Search for the cell housing the specified text and yield its [X, Y] center coordinate. 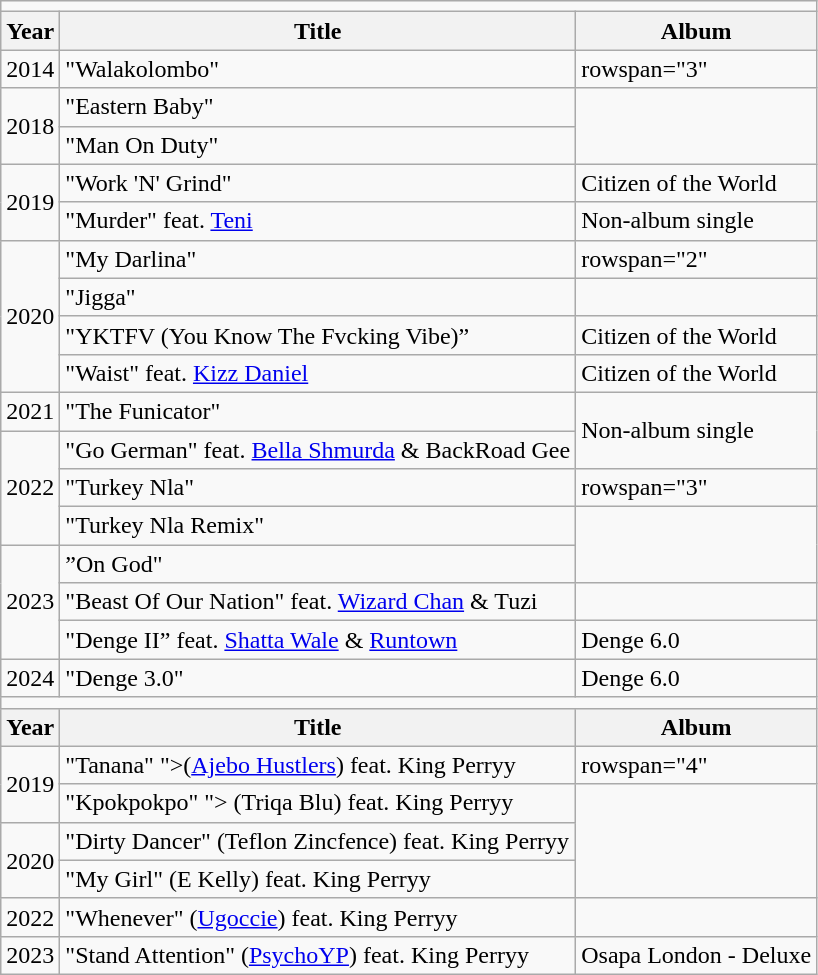
"Denge 3.0" [318, 678]
"Turkey Nla Remix" [318, 526]
"Dirty Dancer" (Teflon Zincfence) feat. King Perryy [318, 841]
"Kpokpokpo" "> (Triqa Blu) feat. King Perryy [318, 803]
2024 [30, 678]
"Whenever" (Ugoccie) feat. King Perryy [318, 917]
"Tanana" ">(Ajebo Hustlers) feat. King Perryy [318, 765]
"Man On Duty" [318, 145]
"Walakolombo" [318, 69]
"Murder" feat. Teni [318, 221]
"Beast Of Our Nation" feat. Wizard Chan & Tuzi [318, 602]
"The Funicator" [318, 411]
"Waist" feat. Kizz Daniel [318, 373]
"My Darlina" [318, 259]
Osapa London - Deluxe [696, 955]
rowspan="4" [696, 765]
2014 [30, 69]
”On God" [318, 564]
"Eastern Baby" [318, 107]
"Turkey Nla" [318, 488]
"YKTFV (You Know The Fvcking Vibe)” [318, 335]
2021 [30, 411]
"Stand Attention" (PsychoYP) feat. King Perryy [318, 955]
"Go German" feat. Bella Shmurda & BackRoad Gee [318, 449]
"Jigga" [318, 297]
"My Girl" (E Kelly) feat. King Perryy [318, 879]
"Work 'N' Grind" [318, 183]
"Denge II” feat. Shatta Wale & Runtown [318, 640]
rowspan="2" [696, 259]
2018 [30, 126]
